Output the [X, Y] coordinate of the center of the cell containing the given text.  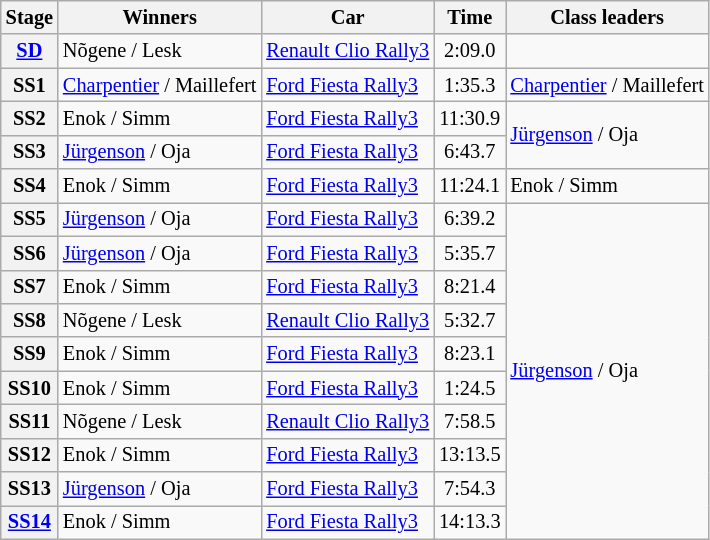
SS12 [30, 455]
Winners [160, 17]
6:43.7 [470, 152]
SS13 [30, 489]
14:13.3 [470, 522]
7:58.5 [470, 421]
Time [470, 17]
SS9 [30, 354]
SS4 [30, 186]
13:13.5 [470, 455]
SS1 [30, 85]
Class leaders [608, 17]
11:24.1 [470, 186]
11:30.9 [470, 118]
SS8 [30, 320]
2:09.0 [470, 51]
1:24.5 [470, 388]
SS7 [30, 287]
SS11 [30, 421]
6:39.2 [470, 219]
SS2 [30, 118]
5:35.7 [470, 253]
1:35.3 [470, 85]
5:32.7 [470, 320]
8:23.1 [470, 354]
SS6 [30, 253]
7:54.3 [470, 489]
SS5 [30, 219]
8:21.4 [470, 287]
SS3 [30, 152]
SS14 [30, 522]
SD [30, 51]
Car [348, 17]
SS10 [30, 388]
Stage [30, 17]
